From the cell containing the given text, extract its center point as [X, Y] coordinate. 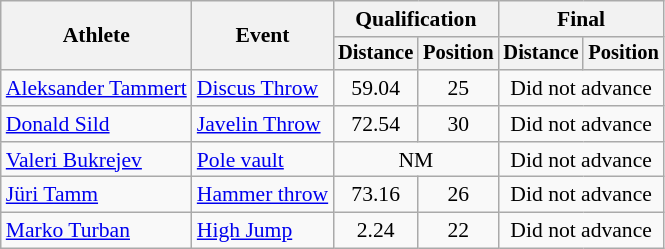
59.04 [376, 88]
72.54 [376, 124]
2.24 [376, 231]
High Jump [262, 231]
Pole vault [262, 160]
Event [262, 36]
26 [458, 195]
25 [458, 88]
Qualification [416, 19]
Final [580, 19]
22 [458, 231]
Hammer throw [262, 195]
Valeri Bukrejev [96, 160]
Aleksander Tammert [96, 88]
Discus Throw [262, 88]
Donald Sild [96, 124]
30 [458, 124]
73.16 [376, 195]
Marko Turban [96, 231]
Athlete [96, 36]
Jüri Tamm [96, 195]
Javelin Throw [262, 124]
NM [416, 160]
